Determine the [x, y] coordinate at the center of the cell enclosing the given text.  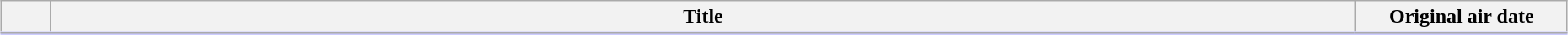
Original air date [1462, 17]
Title [703, 17]
